Locate the cell with the specified text and output its [x, y] center coordinate. 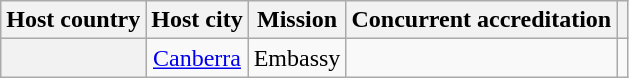
Embassy [297, 58]
Canberra [197, 58]
Mission [297, 20]
Host country [74, 20]
Host city [197, 20]
Concurrent accreditation [482, 20]
